Capture the cell that displays the provided text and extract its [x, y] central coordinate. 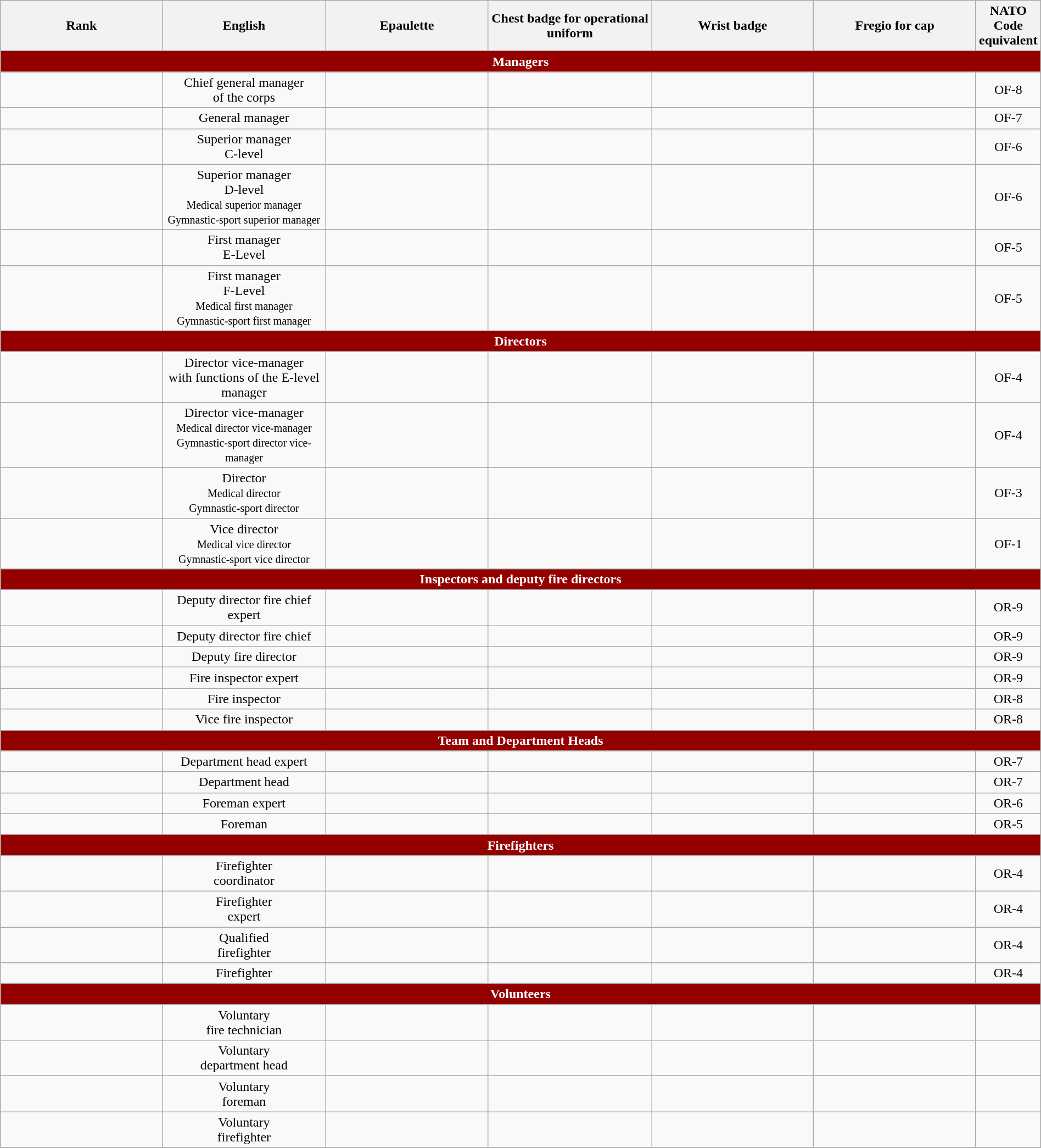
Superior managerD-levelMedical superior managerGymnastic-sport superior manager [244, 197]
Rank [81, 26]
Wrist badge [732, 26]
Fire inspector [244, 699]
Superior managerC-level [244, 146]
Qualifiedfirefighter [244, 945]
OR-5 [1008, 824]
Department head expert [244, 761]
Directors [520, 341]
Chief general managerof the corps [244, 90]
First managerF-LevelMedical first managerGymnastic-sport first manager [244, 298]
OF-3 [1008, 493]
DirectorMedical directorGymnastic-sport director [244, 493]
Epaulette [407, 26]
Vice directorMedical vice directorGymnastic-sport vice director [244, 544]
Firefightercoordinator [244, 873]
Inspectors and deputy fire directors [520, 579]
Team and Department Heads [520, 740]
Firefighters [520, 845]
Volunteers [520, 994]
Chest badge for operational uniform [570, 26]
OF-8 [1008, 90]
Voluntaryfirefighter [244, 1129]
OF-1 [1008, 544]
Firefighter [244, 973]
NATO Code equivalent [1008, 26]
Deputy director fire chief expert [244, 608]
Voluntaryfire technician [244, 1023]
Voluntaryforeman [244, 1094]
Foreman expert [244, 803]
Deputy director fire chief [244, 636]
OR-6 [1008, 803]
Department head [244, 782]
OF-7 [1008, 118]
Fire inspector expert [244, 678]
Deputy fire director [244, 657]
Voluntarydepartment head [244, 1058]
Director vice-managerMedical director vice-managerGymnastic-sport director vice-manager [244, 435]
Foreman [244, 824]
Firefighterexpert [244, 909]
General manager [244, 118]
Managers [520, 62]
Director vice-managerwith functions of the E-level manager [244, 377]
Fregio for cap [895, 26]
First managerE-Level [244, 247]
Vice fire inspector [244, 720]
English [244, 26]
